Determine the [X, Y] coordinate at the center of the cell enclosing the given text.  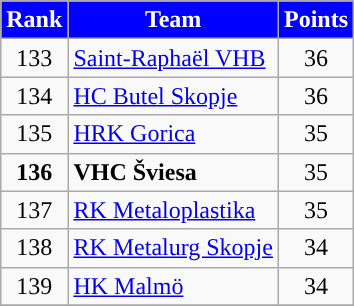
HC Butel Skopje [174, 96]
Rank [34, 20]
Team [174, 20]
135 [34, 134]
138 [34, 248]
VHC Šviesa [174, 172]
Saint-Raphaël VHB [174, 58]
Points [316, 20]
136 [34, 172]
HRK Gorica [174, 134]
137 [34, 210]
134 [34, 96]
RK Metaloplastika [174, 210]
139 [34, 286]
RK Metalurg Skopje [174, 248]
133 [34, 58]
HK Malmö [174, 286]
